Search for the cell housing the specified text and yield its (x, y) center coordinate. 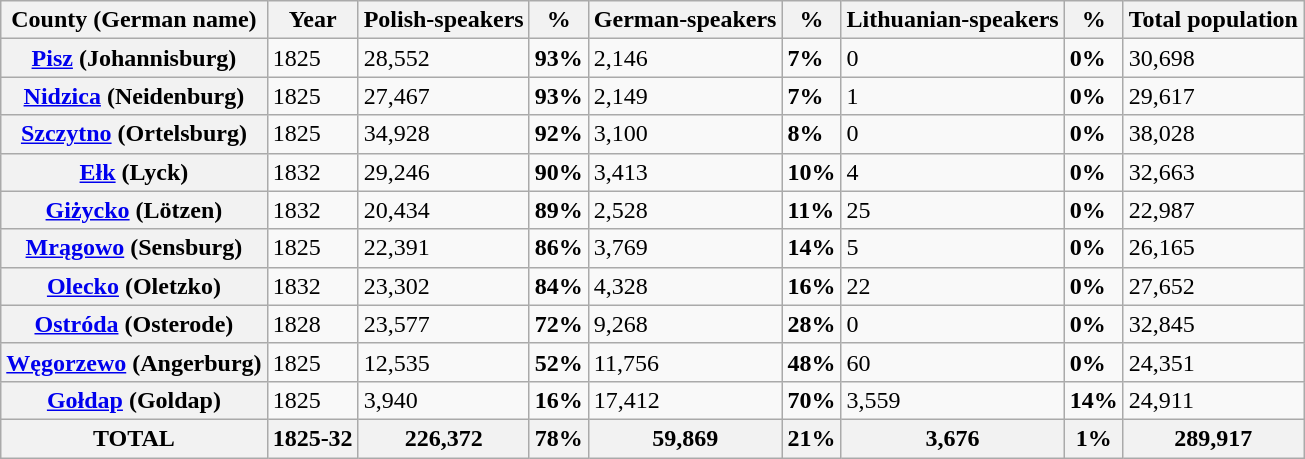
289,917 (1213, 438)
30,698 (1213, 58)
20,434 (444, 210)
1828 (312, 324)
Ełk (Lyck) (134, 172)
84% (558, 286)
38,028 (1213, 134)
Węgorzewo (Angerburg) (134, 362)
28% (812, 324)
Nidzica (Neidenburg) (134, 96)
60 (952, 362)
29,617 (1213, 96)
21% (812, 438)
226,372 (444, 438)
27,467 (444, 96)
2,146 (685, 58)
3,559 (952, 400)
24,351 (1213, 362)
17,412 (685, 400)
70% (812, 400)
3,676 (952, 438)
Polish-speakers (444, 20)
1 (952, 96)
23,577 (444, 324)
Mrągowo (Sensburg) (134, 248)
Total population (1213, 20)
89% (558, 210)
25 (952, 210)
26,165 (1213, 248)
3,100 (685, 134)
92% (558, 134)
24,911 (1213, 400)
Ostróda (Osterode) (134, 324)
22,987 (1213, 210)
27,652 (1213, 286)
8% (812, 134)
34,928 (444, 134)
Szczytno (Ortelsburg) (134, 134)
German-speakers (685, 20)
TOTAL (134, 438)
32,845 (1213, 324)
Year (312, 20)
12,535 (444, 362)
4 (952, 172)
48% (812, 362)
Gołdap (Goldap) (134, 400)
22,391 (444, 248)
2,149 (685, 96)
Lithuanian-speakers (952, 20)
10% (812, 172)
3,769 (685, 248)
23,302 (444, 286)
4,328 (685, 286)
86% (558, 248)
Pisz (Johannisburg) (134, 58)
9,268 (685, 324)
78% (558, 438)
3,413 (685, 172)
County (German name) (134, 20)
59,869 (685, 438)
1825-32 (312, 438)
11,756 (685, 362)
22 (952, 286)
1% (1094, 438)
28,552 (444, 58)
3,940 (444, 400)
32,663 (1213, 172)
29,246 (444, 172)
90% (558, 172)
5 (952, 248)
2,528 (685, 210)
52% (558, 362)
Giżycko (Lötzen) (134, 210)
Olecko (Oletzko) (134, 286)
72% (558, 324)
11% (812, 210)
